Search for the cell housing the specified text and yield its (x, y) center coordinate. 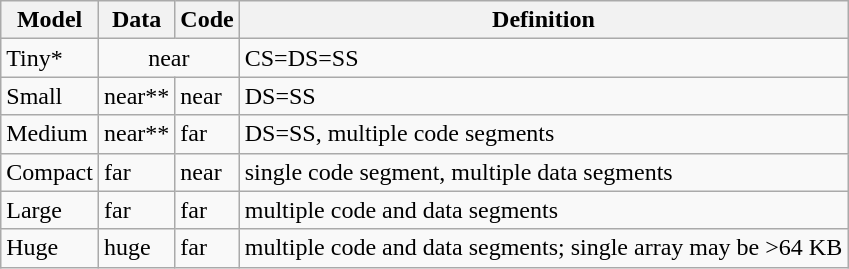
Data (136, 20)
Compact (50, 172)
CS=DS=SS (543, 58)
Definition (543, 20)
Medium (50, 134)
DS=SS, multiple code segments (543, 134)
multiple code and data segments (543, 210)
Tiny* (50, 58)
Model (50, 20)
Huge (50, 248)
single code segment, multiple data segments (543, 172)
huge (136, 248)
multiple code and data segments; single array may be >64 KB (543, 248)
Code (207, 20)
Small (50, 96)
DS=SS (543, 96)
Large (50, 210)
